Search for the cell housing the specified text and yield its (X, Y) center coordinate. 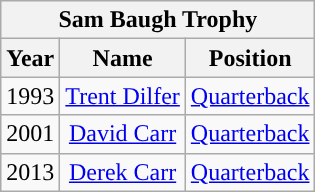
1993 (30, 96)
Name (123, 58)
Year (30, 58)
Trent Dilfer (123, 96)
2013 (30, 172)
Derek Carr (123, 172)
Sam Baugh Trophy (158, 20)
Position (250, 58)
David Carr (123, 134)
2001 (30, 134)
